Locate the cell with the specified text and output its [X, Y] center coordinate. 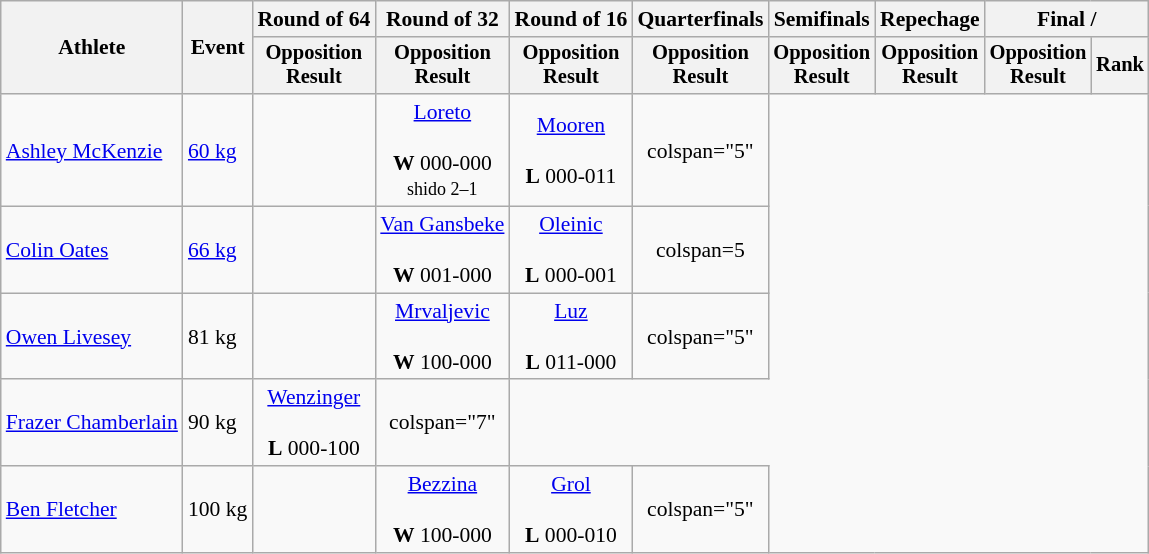
Oleinic L 000-001 [570, 250]
Rank [1120, 66]
Round of 16 [570, 19]
Round of 32 [442, 19]
60 kg [218, 150]
Grol L 000-010 [570, 510]
Round of 64 [314, 19]
Ashley McKenzie [92, 150]
Athlete [92, 48]
Repechage [930, 19]
Frazer Chamberlain [92, 424]
Semifinals [822, 19]
Luz L 011-000 [570, 336]
Owen Livesey [92, 336]
Quarterfinals [700, 19]
Mrvaljevic W 100-000 [442, 336]
colspan=5 [700, 250]
Final / [1067, 19]
Ben Fletcher [92, 510]
100 kg [218, 510]
Wenzinger L 000-100 [314, 424]
81 kg [218, 336]
Colin Oates [92, 250]
Loreto W 000-000 shido 2–1 [442, 150]
colspan="7" [442, 424]
66 kg [218, 250]
90 kg [218, 424]
Van Gansbeke W 001-000 [442, 250]
Event [218, 48]
Bezzina W 100-000 [442, 510]
Mooren L 000-011 [570, 150]
